Capture the cell that displays the provided text and extract its (x, y) central coordinate. 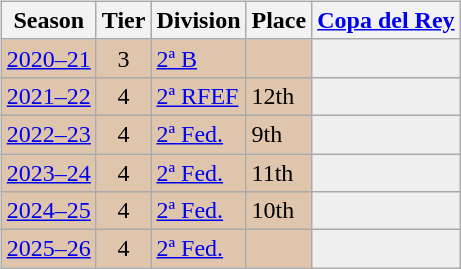
2022–23 (48, 134)
Division (198, 20)
9th (279, 134)
10th (279, 211)
2023–24 (48, 173)
Place (279, 20)
2024–25 (48, 211)
Copa del Rey (386, 20)
11th (279, 173)
2025–26 (48, 249)
2021–22 (48, 96)
2ª RFEF (198, 96)
3 (124, 58)
Tier (124, 20)
2ª B (198, 58)
12th (279, 96)
2020–21 (48, 58)
Season (48, 20)
